For the text-containing cell, return its midpoint in [X, Y] coordinate format. 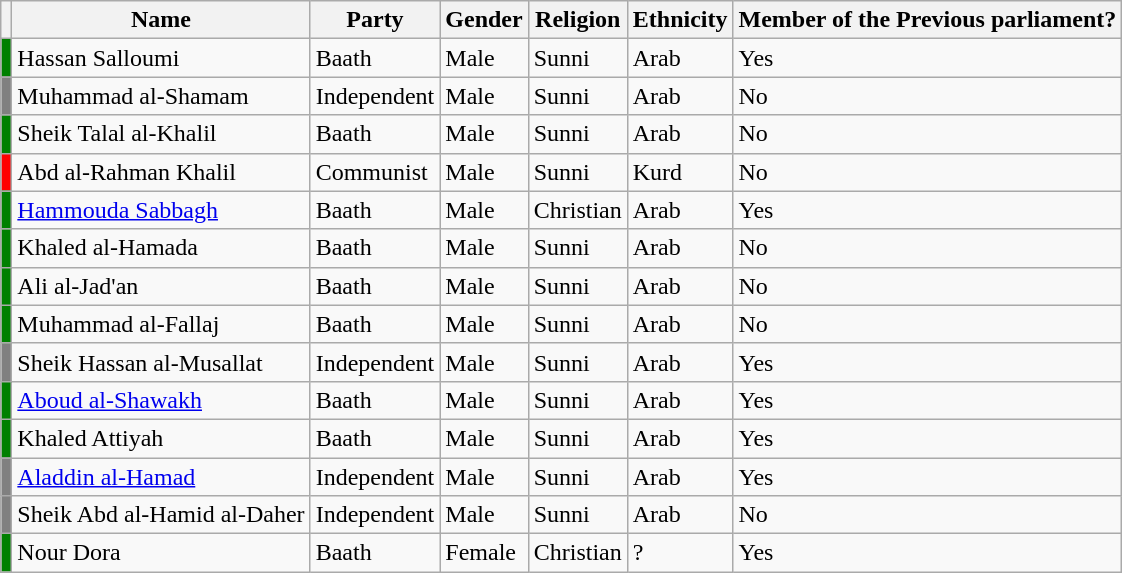
Communist [375, 172]
Female [484, 553]
Gender [484, 20]
Khaled al-Hamada [161, 248]
Party [375, 20]
Aboud al-Shawakh [161, 400]
Sheik Talal al-Khalil [161, 134]
Nour Dora [161, 553]
Ethnicity [680, 20]
Abd al-Rahman Khalil [161, 172]
Name [161, 20]
Sheik Hassan al-Musallat [161, 362]
Ali al-Jad'an [161, 286]
Sheik Abd al-Hamid al-Daher [161, 515]
Aladdin al-Hamad [161, 477]
Hammouda Sabbagh [161, 210]
Member of the Previous parliament? [928, 20]
Religion [578, 20]
Hassan Salloumi [161, 58]
? [680, 553]
Muhammad al-Fallaj [161, 324]
Kurd [680, 172]
Khaled Attiyah [161, 438]
Muhammad al-Shamam [161, 96]
